Capture the cell that displays the provided text and extract its (x, y) central coordinate. 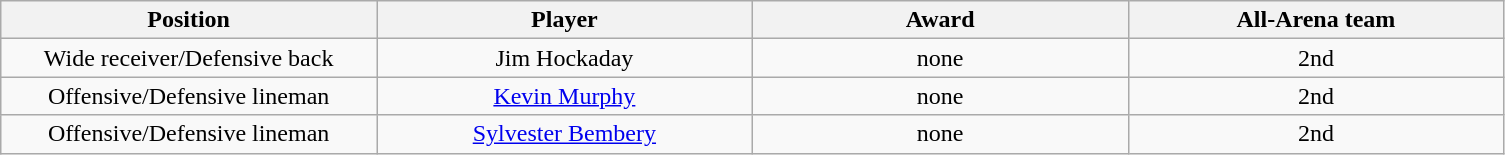
Player (564, 20)
Award (940, 20)
Jim Hockaday (564, 58)
Wide receiver/Defensive back (189, 58)
All-Arena team (1316, 20)
Kevin Murphy (564, 96)
Position (189, 20)
Sylvester Bembery (564, 134)
